Pinpoint the cell where the given text exists, returning its [x, y] midpoint coordinate. 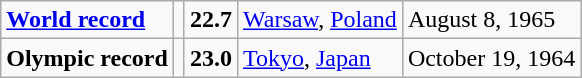
Tokyo, Japan [320, 58]
Warsaw, Poland [320, 20]
August 8, 1965 [491, 20]
World record [88, 20]
October 19, 1964 [491, 58]
23.0 [210, 58]
22.7 [210, 20]
Olympic record [88, 58]
